Extract the (x, y) coordinate from the center of the cell holding the provided text.  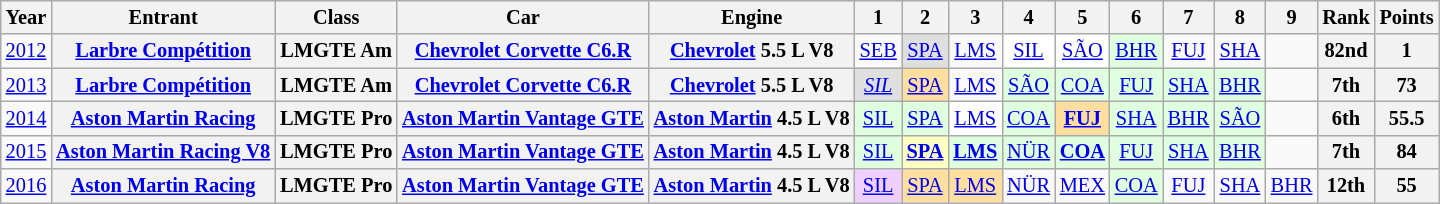
4 (1028, 17)
Rank (1346, 17)
2015 (26, 152)
2012 (26, 51)
MEX (1082, 186)
Points (1407, 17)
3 (975, 17)
6 (1136, 17)
8 (1240, 17)
Year (26, 17)
9 (1292, 17)
82nd (1346, 51)
Engine (752, 17)
55 (1407, 186)
73 (1407, 85)
Entrant (163, 17)
5 (1082, 17)
84 (1407, 152)
Class (336, 17)
Aston Martin Racing V8 (163, 152)
55.5 (1407, 118)
12th (1346, 186)
SEB (878, 51)
2013 (26, 85)
6th (1346, 118)
2016 (26, 186)
2014 (26, 118)
7 (1189, 17)
Car (523, 17)
2 (926, 17)
